Capture the cell that displays the provided text and extract its [X, Y] central coordinate. 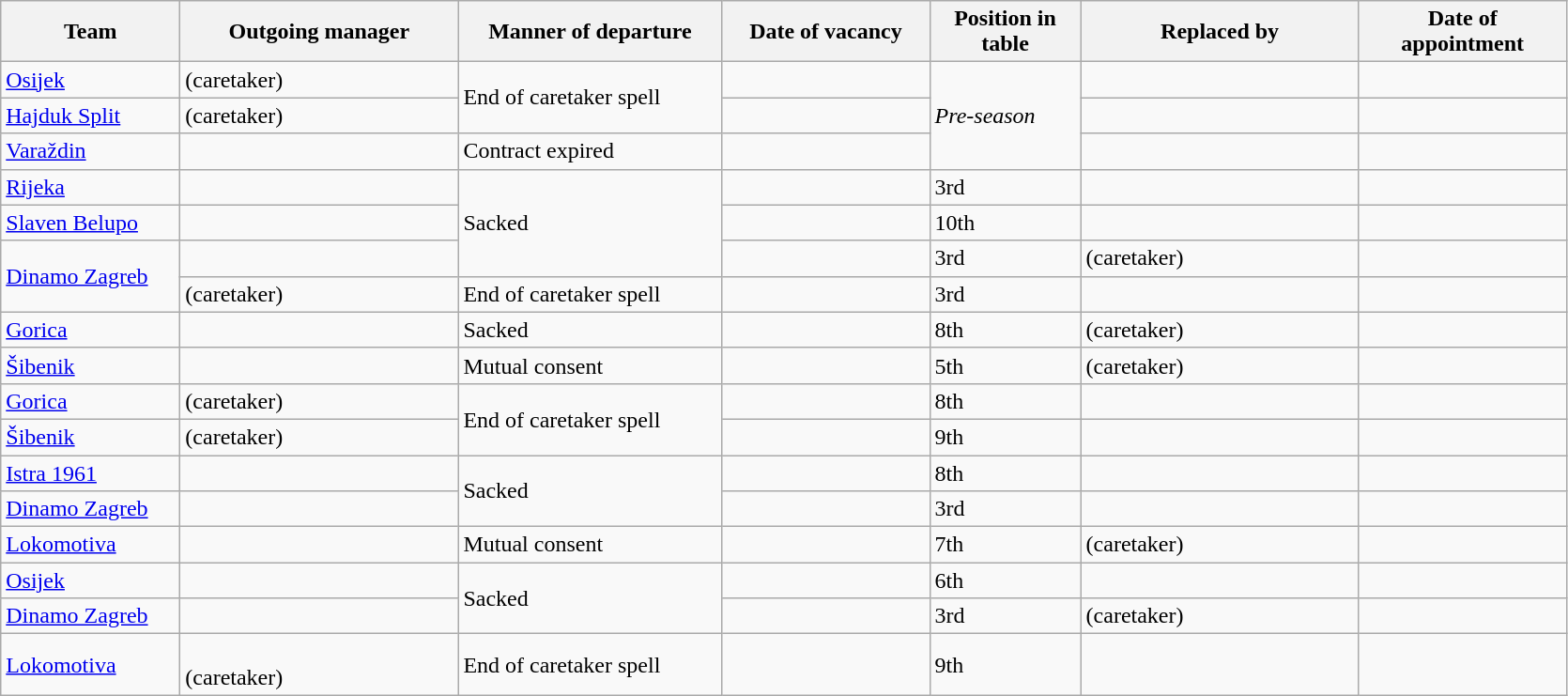
Position in table [1005, 32]
5th [1005, 365]
Outgoing manager [319, 32]
7th [1005, 545]
Slaven Belupo [90, 223]
Hajduk Split [90, 116]
Date of appointment [1463, 32]
Contract expired [590, 151]
Team [90, 32]
10th [1005, 223]
Pre-season [1005, 116]
Varaždin [90, 151]
Date of vacancy [826, 32]
Replaced by [1220, 32]
6th [1005, 580]
Istra 1961 [90, 472]
Manner of departure [590, 32]
Rijeka [90, 187]
